Provide the [x, y] coordinate of the cell's center where the given text is located.  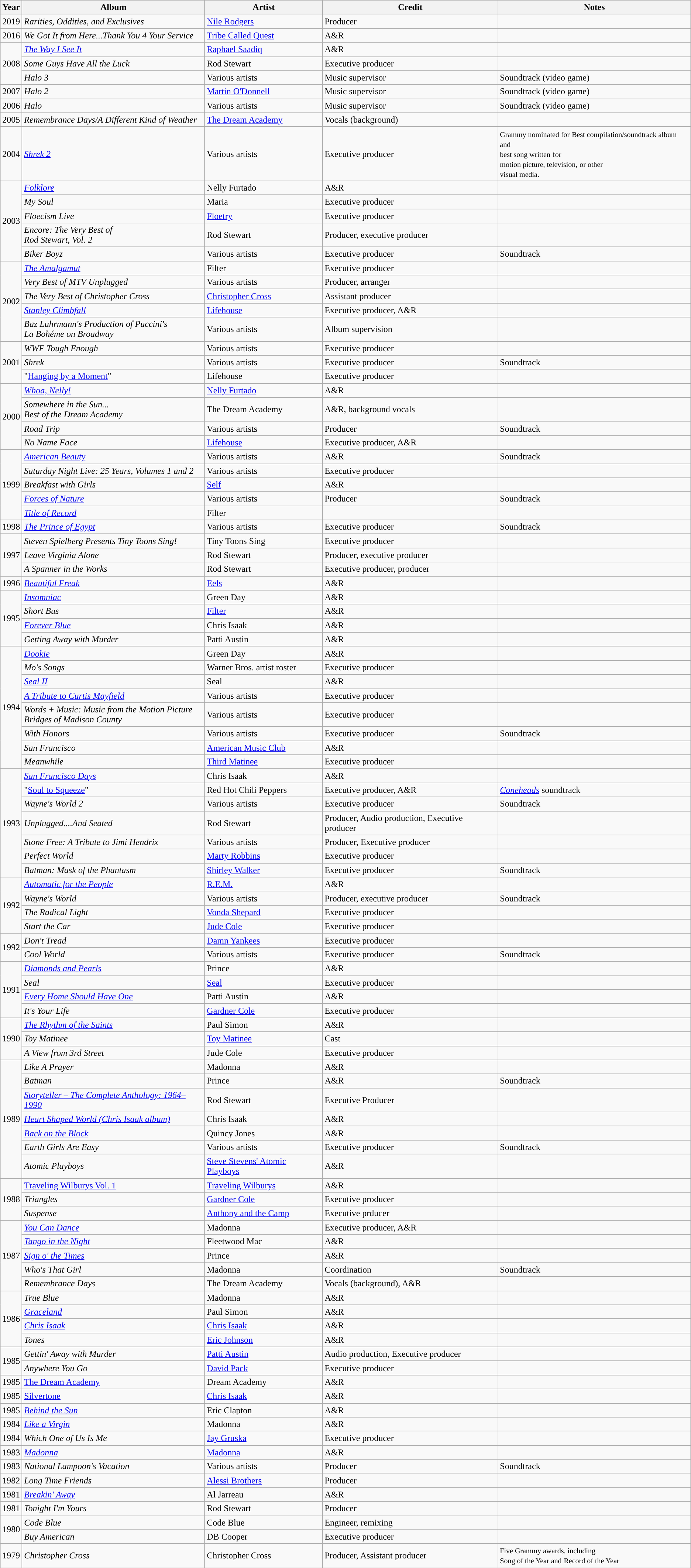
Don't Tread [114, 941]
The Very Best of Christopher Cross [114, 296]
1997 [11, 555]
Whoa, Nelly! [114, 390]
Getting Away with Murder [114, 639]
Who's That Girl [114, 1270]
Start the Car [114, 926]
Halo 3 [114, 78]
Notes [594, 7]
Stone Free: A Tribute to Jimi Hendrix [114, 842]
Buy American [114, 1537]
1994 [11, 708]
A View from 3rd Street [114, 1053]
Remembrance Days/A Different Kind of Weather [114, 120]
Heart Shaped World (Chris Isaak album) [114, 1119]
Five Grammy awards, including Song of the Year and Record of the Year [594, 1555]
1986 [11, 1319]
Earth Girls Are Easy [114, 1147]
Unplugged....And Seated [114, 823]
1979 [11, 1555]
2008 [11, 64]
We Got It from Here...Thank You 4 Your Service [114, 35]
Maria [264, 202]
Self [264, 485]
2002 [11, 301]
Forever Blue [114, 625]
Dream Academy [264, 1382]
Baz Luhrmann's Production of Puccini's La Bohéme on Broadway [114, 329]
Executive Producer [410, 1100]
Words + Music: Music from the Motion PictureBridges of Madison County [114, 715]
A Spanner in the Works [114, 569]
Traveling Wilburys [264, 1185]
Wayne's World 2 [114, 804]
Executive producer, producer [410, 569]
Halo [114, 106]
Raphael Saadiq [264, 49]
Folklore [114, 188]
Encore: The Very Best of Rod Stewart, Vol. 2 [114, 235]
Al Jarreau [264, 1495]
Biker Boyz [114, 254]
Credit [410, 7]
American Music Club [264, 748]
Tango in the Night [114, 1242]
1999 [11, 485]
Cast [410, 1039]
Fleetwood Mac [264, 1242]
2004 [11, 154]
Forces of Nature [114, 499]
San Francisco [114, 748]
Batman: Mask of the Phantasm [114, 870]
Warner Bros. artist roster [264, 667]
Artist [264, 7]
It's Your Life [114, 1011]
Marty Robbins [264, 856]
Very Best of MTV Unplugged [114, 282]
Floetry [264, 216]
WWF Tough Enough [114, 348]
David Pack [264, 1368]
2003 [11, 221]
2016 [11, 35]
Anthony and the Camp [264, 1213]
Graceland [114, 1312]
My Soul [114, 202]
Back on the Block [114, 1133]
Coordination [410, 1270]
Eric Clapton [264, 1410]
Sign o' the Times [114, 1256]
Vocals (background), A&R [410, 1284]
Martin O'Donnell [264, 92]
Eels [264, 583]
Third Matinee [264, 762]
Executive prducer [410, 1213]
Mo's Songs [114, 667]
Quincy Jones [264, 1133]
Traveling Wilburys Vol. 1 [114, 1185]
Cool World [114, 955]
1995 [11, 618]
Engineer, remixing [410, 1523]
Steve Stevens' Atomic Playboys [264, 1166]
Producer, Assistant producer [410, 1555]
Anywhere You Go [114, 1368]
Dookie [114, 653]
Tribe Called Quest [264, 35]
1993 [11, 823]
You Can Dance [114, 1228]
2006 [11, 106]
1988 [11, 1199]
Red Hot Chili Peppers [264, 790]
Like A Prayer [114, 1067]
Tonight I'm Yours [114, 1509]
R.E.M. [264, 884]
No Name Face [114, 442]
Producer, Executive producer [410, 842]
1980 [11, 1530]
Which One of Us Is Me [114, 1438]
A&R, background vocals [410, 409]
Year [11, 7]
Atomic Playboys [114, 1166]
2005 [11, 120]
Remembrance Days [114, 1284]
Short Bus [114, 611]
1982 [11, 1480]
Title of Record [114, 513]
1987 [11, 1256]
Breakfast with Girls [114, 485]
Breakin' Away [114, 1495]
Vonda Shepard [264, 912]
Storyteller – The Complete Anthology: 1964–1990 [114, 1100]
The Prince of Egypt [114, 527]
Shirley Walker [264, 870]
The Amalgamut [114, 268]
1991 [11, 990]
Batman [114, 1081]
Rarities, Oddities, and Exclusives [114, 21]
Grammy nominated for Best compilation/soundtrack album andbest song written for motion picture, television, or other visual media. [594, 154]
Coneheads soundtrack [594, 790]
With Honors [114, 734]
Triangles [114, 1199]
Every Home Should Have One [114, 997]
Vocals (background) [410, 120]
Floecism Live [114, 216]
Producer, Audio production, Executive producer [410, 823]
Behind the Sun [114, 1410]
Eric Johnson [264, 1340]
Tiny Toons Sing [264, 541]
Somewhere in the Sun... Best of the Dream Academy [114, 409]
Insomniac [114, 597]
San Francisco Days [114, 776]
Meanwhile [114, 762]
A Tribute to Curtis Mayfield [114, 695]
Audio production, Executive producer [410, 1354]
Saturday Night Live: 25 Years, Volumes 1 and 2 [114, 471]
Long Time Friends [114, 1480]
Road Trip [114, 428]
Alessi Brothers [264, 1480]
Seal II [114, 681]
Album supervision [410, 329]
Beautiful Freak [114, 583]
The Way I See It [114, 49]
Silvertone [114, 1396]
Leave Virginia Alone [114, 555]
1998 [11, 527]
2007 [11, 92]
Producer, arranger [410, 282]
The Radical Light [114, 912]
Stanley Climbfall [114, 310]
Shrek 2 [114, 154]
Steven Spielberg Presents Tiny Toons Sing! [114, 541]
The Rhythm of the Saints [114, 1025]
American Beauty [114, 456]
National Lampoon's Vacation [114, 1466]
"Soul to Squeeze" [114, 790]
Diamonds and Pearls [114, 969]
Damn Yankees [264, 941]
True Blue [114, 1298]
Perfect World [114, 856]
Halo 2 [114, 92]
DB Cooper [264, 1537]
Assistant producer [410, 296]
Gettin' Away with Murder [114, 1354]
2000 [11, 417]
1996 [11, 583]
"Hanging by a Moment" [114, 376]
Nile Rodgers [264, 21]
Like a Virgin [114, 1424]
Wayne's World [114, 898]
Some Guys Have All the Luck [114, 64]
1990 [11, 1039]
1989 [11, 1119]
Shrek [114, 362]
Suspense [114, 1213]
Jay Gruska [264, 1438]
Automatic for the People [114, 884]
Tones [114, 1340]
2019 [11, 21]
Album [114, 7]
2001 [11, 362]
